Return [X, Y] of the center of cell containing provided text 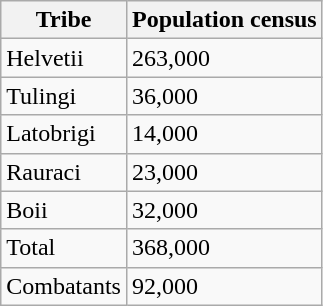
Helvetii [64, 58]
263,000 [224, 58]
32,000 [224, 210]
Total [64, 248]
Tribe [64, 20]
14,000 [224, 134]
Latobrigi [64, 134]
Population census [224, 20]
368,000 [224, 248]
Combatants [64, 286]
92,000 [224, 286]
23,000 [224, 172]
36,000 [224, 96]
Tulingi [64, 96]
Boii [64, 210]
Rauraci [64, 172]
